Determine the (X, Y) coordinate at the center of the cell enclosing the given text.  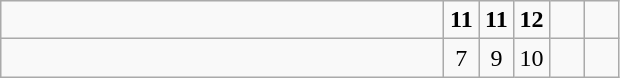
10 (532, 58)
12 (532, 20)
9 (496, 58)
7 (462, 58)
